Scan for the cell matching the given text and deliver its [X, Y] coordinate at center. 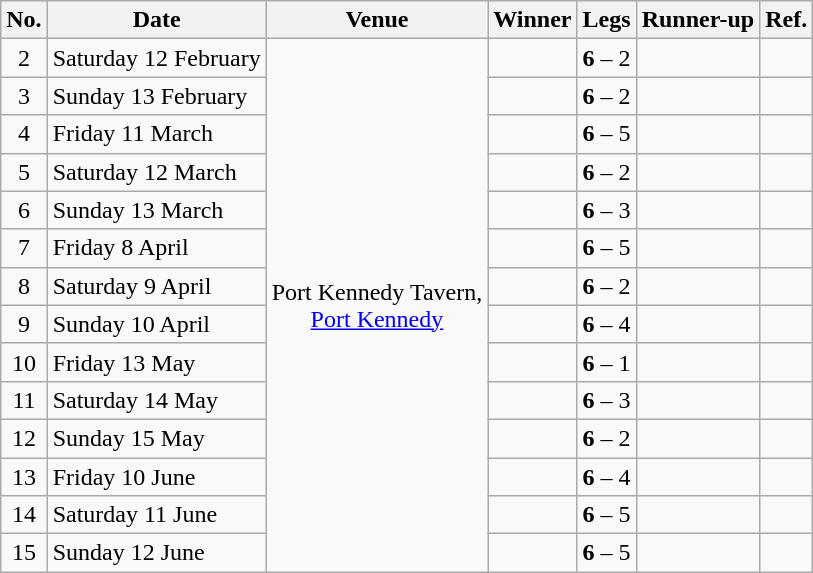
Saturday 14 May [156, 400]
6 [24, 210]
Saturday 12 March [156, 172]
Sunday 12 June [156, 553]
Saturday 12 February [156, 58]
Friday 8 April [156, 248]
14 [24, 515]
Friday 10 June [156, 477]
Legs [606, 20]
Saturday 11 June [156, 515]
Sunday 13 February [156, 96]
Friday 11 March [156, 134]
No. [24, 20]
Sunday 13 March [156, 210]
12 [24, 438]
Ref. [786, 20]
Date [156, 20]
Venue [377, 20]
4 [24, 134]
2 [24, 58]
10 [24, 362]
7 [24, 248]
8 [24, 286]
Runner-up [698, 20]
9 [24, 324]
11 [24, 400]
6 – 1 [606, 362]
13 [24, 477]
Sunday 10 April [156, 324]
15 [24, 553]
Saturday 9 April [156, 286]
3 [24, 96]
Port Kennedy Tavern, Port Kennedy [377, 306]
5 [24, 172]
Winner [532, 20]
Sunday 15 May [156, 438]
Friday 13 May [156, 362]
